Provide the (x, y) coordinate of the cell's center where the given text is located.  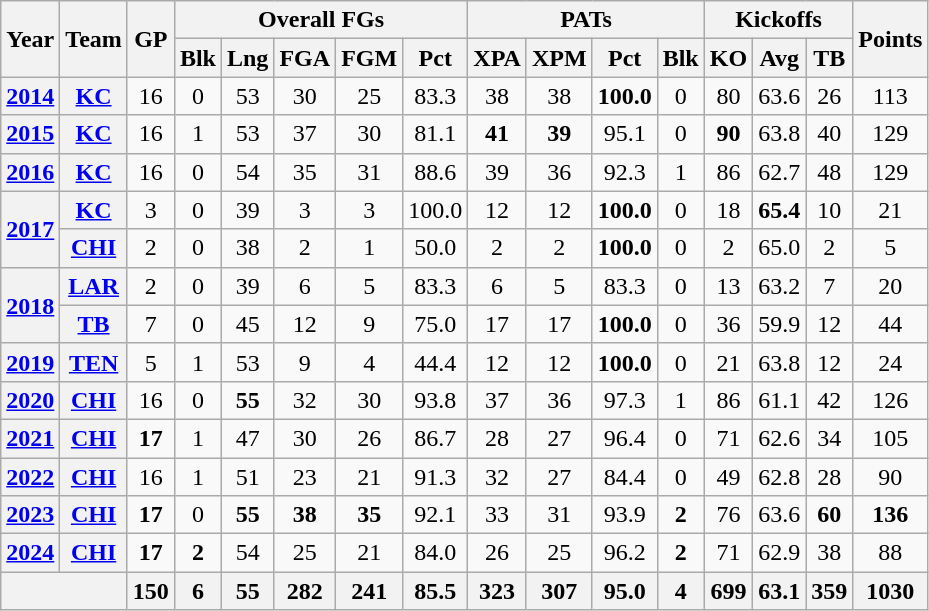
150 (150, 591)
60 (830, 515)
Lng (247, 58)
2023 (30, 515)
2014 (30, 96)
62.7 (780, 172)
24 (890, 362)
241 (370, 591)
91.3 (436, 477)
92.1 (436, 515)
51 (247, 477)
2015 (30, 134)
62.6 (780, 438)
FGM (370, 58)
86.7 (436, 438)
Points (890, 39)
2022 (30, 477)
41 (498, 134)
XPA (498, 58)
92.3 (624, 172)
LAR (94, 286)
GP (150, 39)
95.0 (624, 591)
50.0 (436, 248)
307 (559, 591)
81.1 (436, 134)
96.2 (624, 553)
95.1 (624, 134)
85.5 (436, 591)
97.3 (624, 400)
62.9 (780, 553)
45 (247, 324)
65.4 (780, 210)
20 (890, 286)
1030 (890, 591)
105 (890, 438)
PATs (586, 20)
323 (498, 591)
2019 (30, 362)
88 (890, 553)
FGA (305, 58)
2017 (30, 229)
2021 (30, 438)
84.0 (436, 553)
42 (830, 400)
13 (728, 286)
93.9 (624, 515)
TEN (94, 362)
23 (305, 477)
2016 (30, 172)
61.1 (780, 400)
63.1 (780, 591)
2018 (30, 305)
Team (94, 39)
34 (830, 438)
80 (728, 96)
Avg (780, 58)
76 (728, 515)
33 (498, 515)
2020 (30, 400)
Overall FGs (320, 20)
65.0 (780, 248)
40 (830, 134)
88.6 (436, 172)
XPM (559, 58)
18 (728, 210)
59.9 (780, 324)
93.8 (436, 400)
KO (728, 58)
63.2 (780, 286)
47 (247, 438)
44.4 (436, 362)
84.4 (624, 477)
44 (890, 324)
10 (830, 210)
96.4 (624, 438)
699 (728, 591)
48 (830, 172)
49 (728, 477)
62.8 (780, 477)
Kickoffs (778, 20)
282 (305, 591)
75.0 (436, 324)
Year (30, 39)
136 (890, 515)
359 (830, 591)
113 (890, 96)
126 (890, 400)
2024 (30, 553)
